Detect which cell encompasses the target text, then output its (x, y) center coordinate. 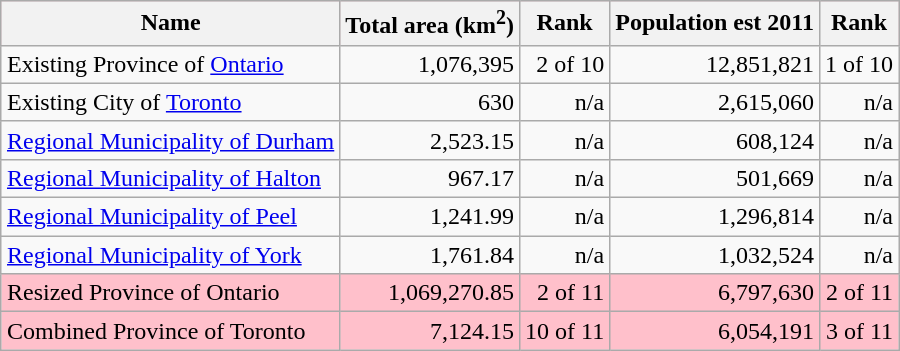
Total area (km2) (430, 24)
1,761.84 (430, 255)
Regional Municipality of York (170, 255)
Population est 2011 (715, 24)
1,076,395 (430, 64)
1,032,524 (715, 255)
Name (170, 24)
630 (430, 102)
Regional Municipality of Halton (170, 178)
1,241.99 (430, 217)
6,797,630 (715, 293)
Regional Municipality of Peel (170, 217)
3 of 11 (858, 331)
1,296,814 (715, 217)
7,124.15 (430, 331)
2 of 10 (565, 64)
Regional Municipality of Durham (170, 140)
1,069,270.85 (430, 293)
Existing Province of Ontario (170, 64)
2,615,060 (715, 102)
6,054,191 (715, 331)
2,523.15 (430, 140)
967.17 (430, 178)
Existing City of Toronto (170, 102)
12,851,821 (715, 64)
Resized Province of Ontario (170, 293)
501,669 (715, 178)
10 of 11 (565, 331)
608,124 (715, 140)
1 of 10 (858, 64)
Combined Province of Toronto (170, 331)
